Search for the cell housing the specified text and yield its [x, y] center coordinate. 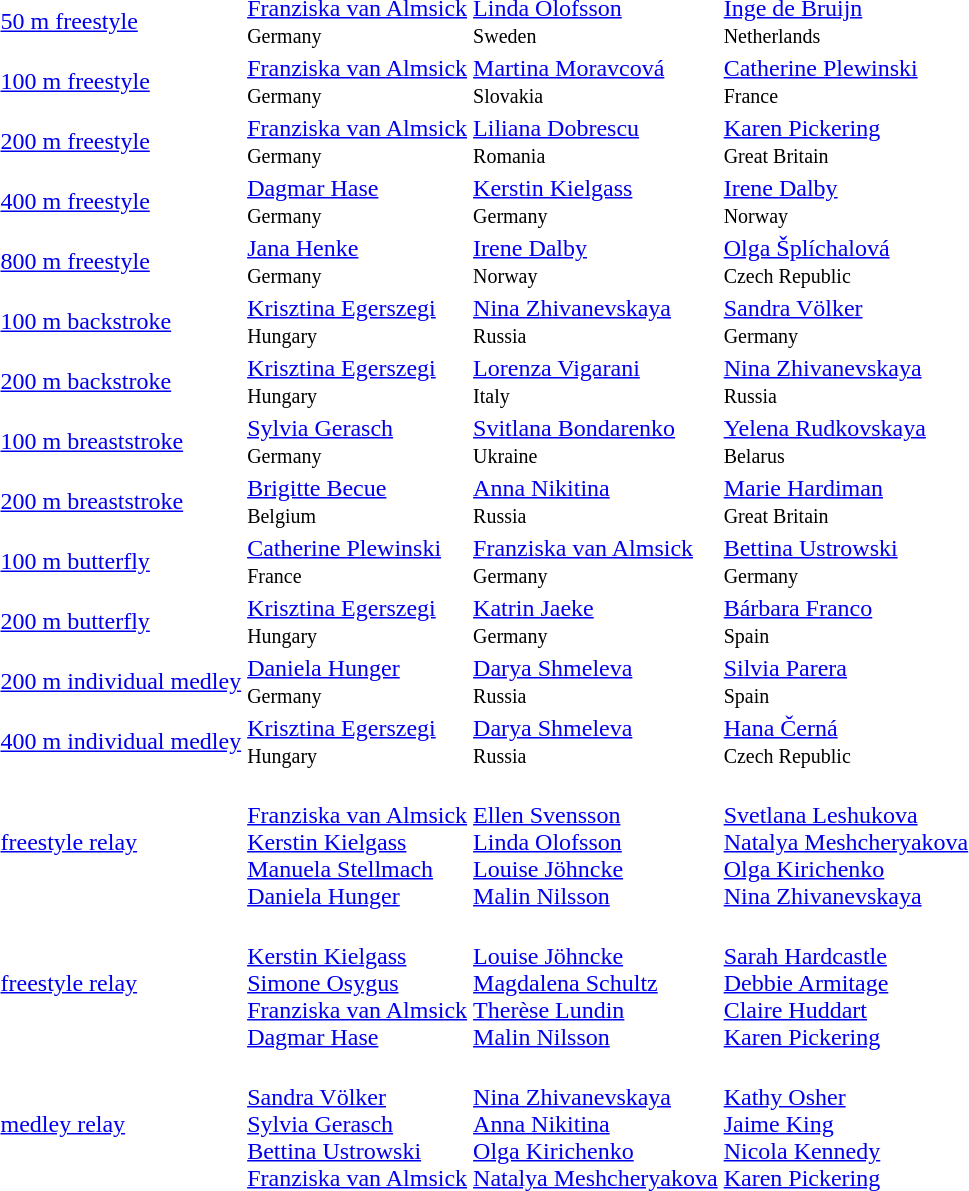
Lorenza VigaraniItaly [596, 382]
Kerstin KielgassGermany [596, 202]
Jana HenkeGermany [358, 262]
Kerstin Kielgass Simone Osygus Franziska van Almsick Dagmar Hase [358, 983]
Katrin JaekeGermany [596, 622]
Dagmar HaseGermany [358, 202]
Martina MoravcováSlovakia [596, 82]
Catherine PlewinskiFrance [358, 562]
Liliana DobrescuRomania [596, 142]
Anna NikitinaRussia [596, 502]
Nina ZhivanevskayaRussia [596, 322]
Brigitte BecueBelgium [358, 502]
Louise Jöhncke Magdalena Schultz Therèse Lundin Malin Nilsson [596, 983]
Franziska van Almsick Kerstin Kielgass Manuela Stellmach Daniela Hunger [358, 842]
Ellen Svensson Linda Olofsson Louise Jöhncke Malin Nilsson [596, 842]
Sylvia GeraschGermany [358, 442]
Irene DalbyNorway [596, 262]
Daniela HungerGermany [358, 682]
Svitlana BondarenkoUkraine [596, 442]
